From the cell containing the given text, extract its center point as [X, Y] coordinate. 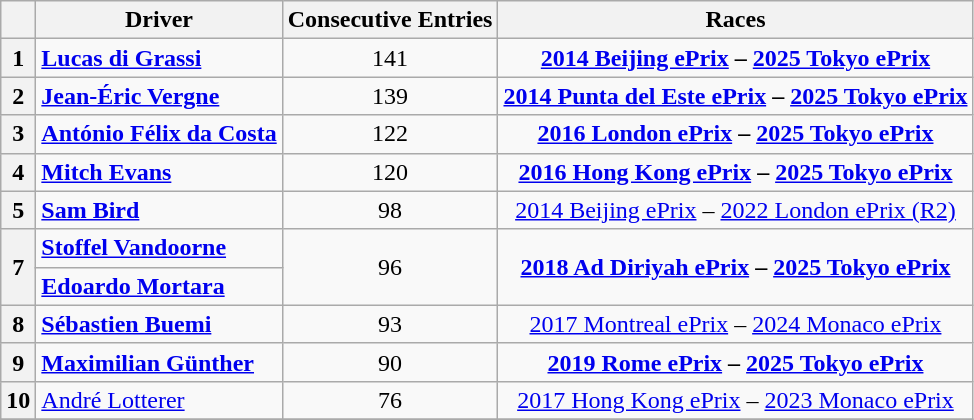
2018 Ad Diriyah ePrix – 2025 Tokyo ePrix [736, 267]
4 [18, 172]
Mitch Evans [159, 172]
96 [390, 267]
139 [390, 96]
98 [390, 210]
Races [736, 20]
António Félix da Costa [159, 134]
122 [390, 134]
7 [18, 267]
93 [390, 324]
8 [18, 324]
2014 Beijing ePrix – 2025 Tokyo ePrix [736, 58]
2016 London ePrix – 2025 Tokyo ePrix [736, 134]
10 [18, 400]
Edoardo Mortara [159, 286]
90 [390, 362]
3 [18, 134]
Maximilian Günther [159, 362]
141 [390, 58]
120 [390, 172]
9 [18, 362]
2019 Rome ePrix – 2025 Tokyo ePrix [736, 362]
Lucas di Grassi [159, 58]
André Lotterer [159, 400]
1 [18, 58]
Stoffel Vandoorne [159, 248]
2014 Beijing ePrix – 2022 London ePrix (R2) [736, 210]
Consecutive Entries [390, 20]
2014 Punta del Este ePrix – 2025 Tokyo ePrix [736, 96]
2017 Hong Kong ePrix – 2023 Monaco ePrix [736, 400]
Driver [159, 20]
Sébastien Buemi [159, 324]
76 [390, 400]
Sam Bird [159, 210]
2016 Hong Kong ePrix – 2025 Tokyo ePrix [736, 172]
2017 Montreal ePrix – 2024 Monaco ePrix [736, 324]
5 [18, 210]
2 [18, 96]
Jean-Éric Vergne [159, 96]
